Scan for the cell matching the given text and deliver its (x, y) coordinate at center. 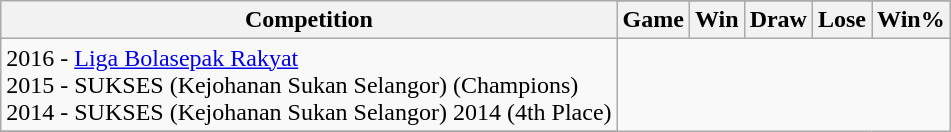
2016 - Liga Bolasepak Rakyat2015 - SUKSES (Kejohanan Sukan Selangor) (Champions)2014 - SUKSES (Kejohanan Sukan Selangor) 2014 (4th Place) (309, 85)
Win% (912, 20)
Win (716, 20)
Lose (842, 20)
Competition (309, 20)
Game (653, 20)
Draw (778, 20)
